Scan for the cell matching the given text and deliver its (X, Y) coordinate at center. 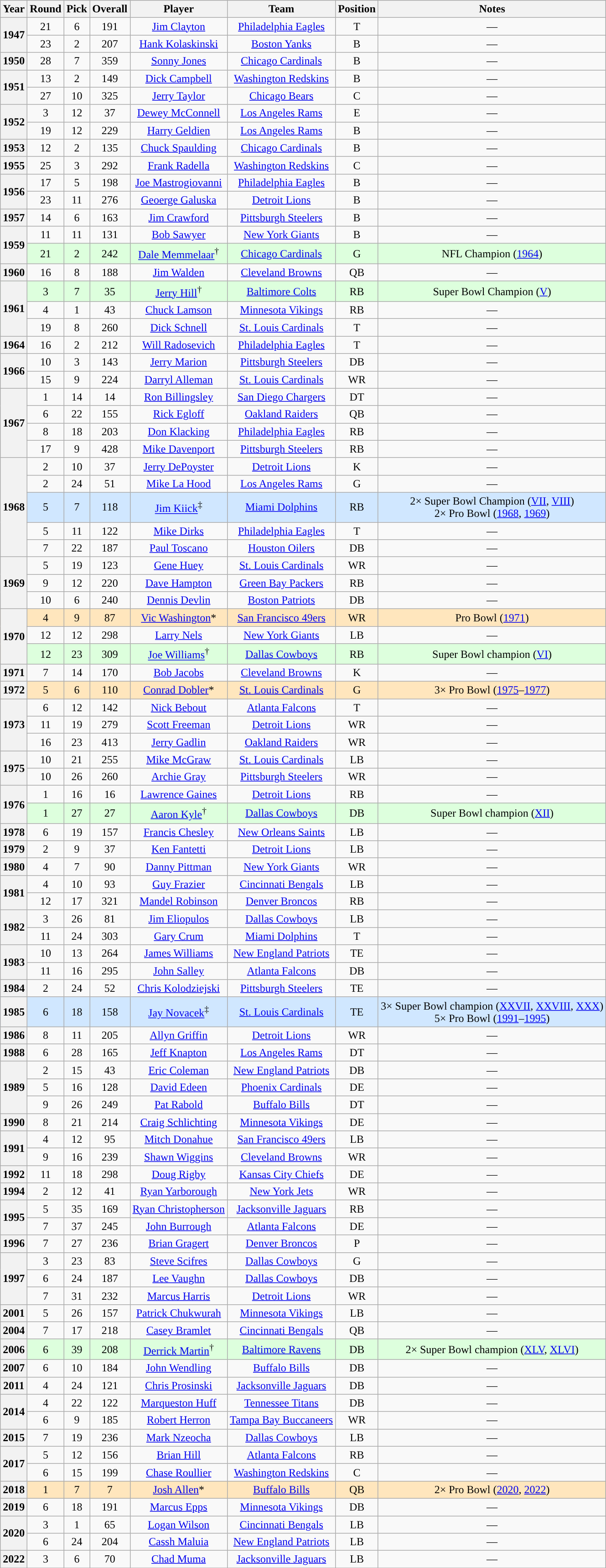
1969 (14, 583)
245 (110, 1226)
163 (110, 218)
Houston Oilers (281, 548)
2001 (14, 1313)
Chuck Lamson (179, 310)
214 (110, 1122)
1979 (14, 849)
Super Bowl champion (VI) (492, 654)
Mike Davenport (179, 449)
81 (110, 919)
1988 (14, 1052)
Chuck Spaulding (179, 148)
Brian Gragert (179, 1244)
185 (110, 1420)
1966 (14, 371)
121 (110, 1386)
207 (110, 44)
Josh Allen* (179, 1490)
232 (110, 1296)
Tampa Bay Buccaneers (281, 1420)
Nick Bebout (179, 708)
1964 (14, 345)
95 (110, 1140)
Joe Mastrogiovanni (179, 182)
110 (110, 690)
1973 (14, 725)
Paul Toscano (179, 548)
2004 (14, 1330)
1981 (14, 893)
2022 (14, 1559)
309 (110, 654)
169 (110, 1209)
1994 (14, 1192)
Gene Huey (179, 566)
41 (110, 1192)
1955 (14, 165)
Kansas City Chiefs (281, 1174)
Larry Nels (179, 635)
Craig Schlichting (179, 1122)
Guy Frazier (179, 884)
2× Pro Bowl (2020, 2022) (492, 1490)
128 (110, 1087)
Jeff Knapton (179, 1052)
Dick Campbell (179, 78)
NFL Champion (1964) (492, 254)
Lee Vaughn (179, 1278)
Jim Crawford (179, 218)
1959 (14, 245)
1957 (14, 218)
Don Klacking (179, 432)
Darryl Alleman (179, 380)
224 (110, 380)
Scott Freeman (179, 725)
Steve Scifres (179, 1261)
Chris Prosinski (179, 1386)
Francis Chesley (179, 832)
Shawn Wiggins (179, 1157)
264 (110, 953)
2019 (14, 1507)
1976 (14, 805)
2007 (14, 1368)
87 (110, 618)
Casey Bramlet (179, 1330)
Eric Coleman (179, 1070)
155 (110, 414)
Mitch Donahue (179, 1140)
Ken Fantetti (179, 849)
Mark Nzeocha (179, 1438)
Super Bowl champion (XII) (492, 813)
Rick Egloff (179, 414)
Doug Rigby (179, 1174)
Jim Eliopulos (179, 919)
51 (110, 484)
Tennessee Titans (281, 1403)
93 (110, 884)
83 (110, 1261)
149 (110, 78)
198 (110, 182)
3× Super Bowl champion (XXVII, XXVIII, XXX)5× Pro Bowl (1991–1995) (492, 1012)
Boston Yanks (281, 44)
2018 (14, 1490)
Baltimore Colts (281, 291)
Green Bay Packers (281, 583)
1960 (14, 272)
2006 (14, 1349)
3× Pro Bowl (1975–1977) (492, 690)
Chase Roullier (179, 1472)
Mike La Hood (179, 484)
413 (110, 742)
Sonny Jones (179, 61)
249 (110, 1105)
321 (110, 901)
Year (14, 9)
25 (46, 165)
James Williams (179, 953)
1983 (14, 962)
Jerry Hill† (179, 291)
David Edeen (179, 1087)
Chris Kolodziejski (179, 988)
2014 (14, 1412)
Notes (492, 9)
292 (110, 165)
Chicago Bears (281, 96)
Pro Bowl (1971) (492, 618)
Geoerge Galuska (179, 200)
1967 (14, 423)
1972 (14, 690)
1992 (14, 1174)
156 (110, 1455)
142 (110, 708)
239 (110, 1157)
2× Super Bowl champion (XLV, XLVI) (492, 1349)
Player (179, 9)
2015 (14, 1438)
Will Radosevich (179, 345)
Super Bowl Champion (V) (492, 291)
39 (77, 1349)
Jerry Taylor (179, 96)
184 (110, 1368)
Baltimore Ravens (281, 1349)
1971 (14, 673)
John Burrough (179, 1226)
Pick (77, 9)
165 (110, 1052)
Cassh Maluia (179, 1542)
1989 (14, 1087)
Pat Rabold (179, 1105)
203 (110, 432)
Allyn Griffin (179, 1035)
Boston Patriots (281, 600)
1956 (14, 191)
212 (110, 345)
255 (110, 760)
1953 (14, 148)
2017 (14, 1464)
70 (110, 1559)
Vic Washington* (179, 618)
90 (110, 867)
2020 (14, 1533)
199 (110, 1472)
Mike Dirks (179, 531)
Robert Herron (179, 1420)
Team (281, 9)
1952 (14, 122)
Overall (110, 9)
New York Jets (281, 1192)
Mandel Robinson (179, 901)
1961 (14, 308)
242 (110, 254)
New Orleans Saints (281, 832)
Jerry Gadlin (179, 742)
Dave Hampton (179, 583)
1980 (14, 867)
428 (110, 449)
Dewey McConnell (179, 113)
Jay Novacek‡ (179, 1012)
1984 (14, 988)
Jim Kiick‡ (179, 507)
279 (110, 725)
1975 (14, 768)
Marcus Harris (179, 1296)
Harry Geldien (179, 130)
Dick Schnell (179, 328)
Ryan Yarborough (179, 1192)
Logan Wilson (179, 1525)
218 (110, 1330)
123 (110, 566)
1947 (14, 35)
359 (110, 61)
Patrick Chukwurah (179, 1313)
Danny Pittman (179, 867)
Marqueston Huff (179, 1403)
2011 (14, 1386)
295 (110, 971)
188 (110, 272)
1991 (14, 1148)
Joe Williams† (179, 654)
Ron Billingsley (179, 397)
Jim Walden (179, 272)
1970 (14, 637)
1986 (14, 1035)
1997 (14, 1278)
San Diego Chargers (281, 397)
Derrick Martin† (179, 1349)
Jerry DePoyster (179, 466)
276 (110, 200)
1995 (14, 1218)
1968 (14, 507)
John Salley (179, 971)
170 (110, 673)
E (357, 113)
303 (110, 936)
2× Super Bowl Champion (VII, VIII)2× Pro Bowl (1968, 1969) (492, 507)
Bob Sawyer (179, 235)
204 (110, 1542)
Ryan Christopherson (179, 1209)
118 (110, 507)
1950 (14, 61)
52 (110, 988)
1985 (14, 1012)
Dale Memmelaar† (179, 254)
Gary Crum (179, 936)
Mike McGraw (179, 760)
1996 (14, 1244)
P (357, 1244)
Frank Radella (179, 165)
1990 (14, 1122)
Archie Gray (179, 777)
Aaron Kyle† (179, 813)
1978 (14, 832)
205 (110, 1035)
208 (110, 1349)
143 (110, 362)
325 (110, 96)
Dennis Devlin (179, 600)
Round (46, 9)
131 (110, 235)
31 (77, 1296)
Conrad Dobler* (179, 690)
Hank Kolaskinski (179, 44)
158 (110, 1012)
Jerry Marion (179, 362)
Jim Clayton (179, 26)
135 (110, 148)
220 (110, 583)
65 (110, 1525)
229 (110, 130)
John Wendling (179, 1368)
Chad Muma (179, 1559)
240 (110, 600)
Lawrence Gaines (179, 794)
Brian Hill (179, 1455)
Phoenix Cardinals (281, 1087)
1982 (14, 927)
Marcus Epps (179, 1507)
1951 (14, 87)
Position (357, 9)
Bob Jacobs (179, 673)
